Determine the [x, y] coordinate at the center of the cell enclosing the given text.  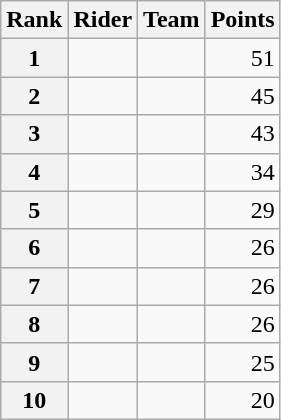
10 [34, 400]
6 [34, 248]
34 [242, 172]
20 [242, 400]
4 [34, 172]
Points [242, 20]
Rank [34, 20]
43 [242, 134]
7 [34, 286]
2 [34, 96]
Rider [103, 20]
3 [34, 134]
8 [34, 324]
9 [34, 362]
1 [34, 58]
5 [34, 210]
29 [242, 210]
25 [242, 362]
Team [172, 20]
45 [242, 96]
51 [242, 58]
